For the text-containing cell, return its midpoint in (X, Y) coordinate format. 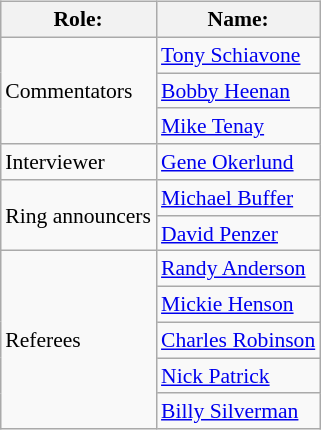
Billy Silverman (238, 411)
Commentators (78, 90)
Randy Anderson (238, 269)
Interviewer (78, 162)
Role: (78, 20)
Referees (78, 340)
David Penzer (238, 233)
Nick Patrick (238, 376)
Ring announcers (78, 216)
Charles Robinson (238, 340)
Bobby Heenan (238, 91)
Gene Okerlund (238, 162)
Mickie Henson (238, 305)
Name: (238, 20)
Tony Schiavone (238, 55)
Mike Tenay (238, 126)
Michael Buffer (238, 198)
